For the text-containing cell, return its midpoint in [X, Y] coordinate format. 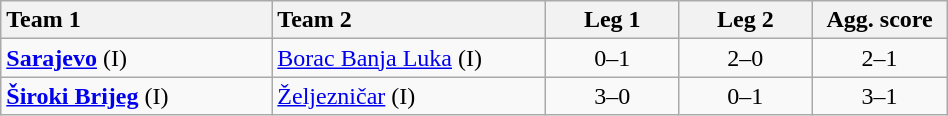
Team 2 [409, 20]
Borac Banja Luka (I) [409, 58]
3–0 [612, 96]
2–1 [880, 58]
Sarajevo (I) [136, 58]
3–1 [880, 96]
Željezničar (I) [409, 96]
Team 1 [136, 20]
Široki Brijeg (I) [136, 96]
Leg 1 [612, 20]
2–0 [746, 58]
Leg 2 [746, 20]
Agg. score [880, 20]
